Pinpoint the cell where the given text exists, returning its [X, Y] midpoint coordinate. 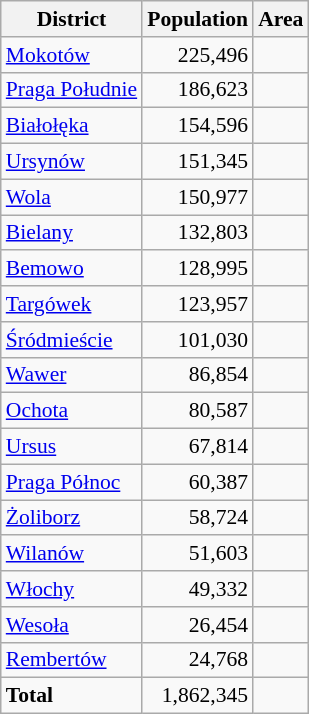
186,623 [198, 90]
Population [198, 19]
Rembertów [72, 660]
Area [280, 19]
Wola [72, 197]
26,454 [198, 625]
Śródmieście [72, 340]
Targówek [72, 304]
151,345 [198, 162]
101,030 [198, 340]
Total [72, 696]
86,854 [198, 375]
Wesoła [72, 625]
Praga Południe [72, 90]
Ursus [72, 447]
67,814 [198, 447]
51,603 [198, 554]
Bielany [72, 233]
Mokotów [72, 55]
132,803 [198, 233]
80,587 [198, 411]
24,768 [198, 660]
49,332 [198, 589]
154,596 [198, 126]
Żoliborz [72, 518]
Białołęka [72, 126]
Ochota [72, 411]
District [72, 19]
Bemowo [72, 269]
58,724 [198, 518]
Praga Północ [72, 482]
128,995 [198, 269]
Wawer [72, 375]
Włochy [72, 589]
123,957 [198, 304]
Ursynów [72, 162]
150,977 [198, 197]
225,496 [198, 55]
1,862,345 [198, 696]
60,387 [198, 482]
Wilanów [72, 554]
